Capture the cell that displays the provided text and extract its [x, y] central coordinate. 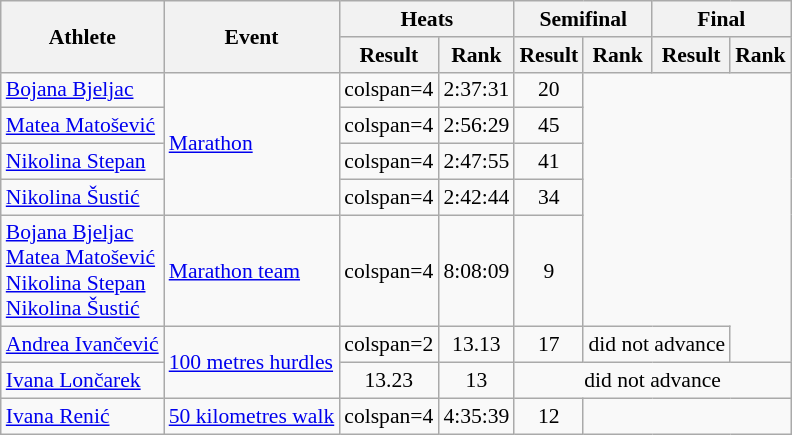
50 kilometres walk [252, 416]
Athlete [82, 36]
9 [548, 271]
4:35:39 [476, 416]
Marathon team [252, 271]
Nikolina Stepan [82, 162]
Bojana Bjeljac [82, 90]
100 metres hurdles [252, 362]
17 [548, 345]
Semifinal [583, 19]
13 [476, 381]
34 [548, 197]
2:47:55 [476, 162]
Nikolina Šustić [82, 197]
Heats [426, 19]
20 [548, 90]
Ivana Lončarek [82, 381]
Final [722, 19]
Bojana BjeljacMatea MatoševićNikolina StepanNikolina Šustić [82, 271]
8:08:09 [476, 271]
colspan=2 [388, 345]
Ivana Renić [82, 416]
2:56:29 [476, 126]
Marathon [252, 143]
Matea Matošević [82, 126]
13.23 [388, 381]
Andrea Ivančević [82, 345]
Event [252, 36]
41 [548, 162]
2:37:31 [476, 90]
13.13 [476, 345]
12 [548, 416]
45 [548, 126]
2:42:44 [476, 197]
